Identify which cell holds the provided text, then report its [X, Y] central coordinate. 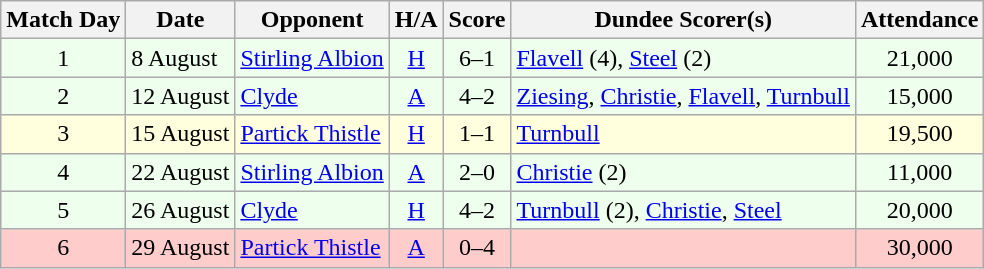
1–1 [477, 134]
Turnbull [683, 134]
2 [64, 96]
Score [477, 20]
Opponent [312, 20]
30,000 [919, 248]
2–0 [477, 172]
26 August [180, 210]
12 August [180, 96]
Turnbull (2), Christie, Steel [683, 210]
5 [64, 210]
22 August [180, 172]
Date [180, 20]
4 [64, 172]
15,000 [919, 96]
Ziesing, Christie, Flavell, Turnbull [683, 96]
19,500 [919, 134]
Attendance [919, 20]
8 August [180, 58]
Match Day [64, 20]
Christie (2) [683, 172]
Dundee Scorer(s) [683, 20]
H/A [416, 20]
0–4 [477, 248]
6 [64, 248]
29 August [180, 248]
20,000 [919, 210]
11,000 [919, 172]
21,000 [919, 58]
Flavell (4), Steel (2) [683, 58]
3 [64, 134]
15 August [180, 134]
1 [64, 58]
6–1 [477, 58]
